Find where the given text appears and provide that cell's center as (x, y) coordinate. 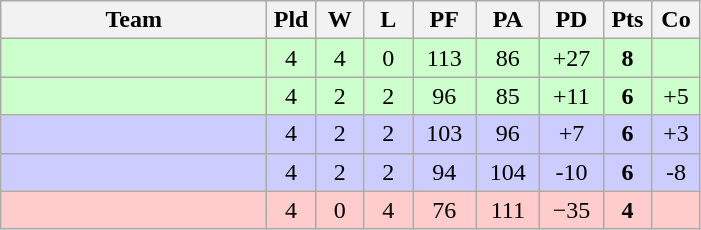
PF (444, 20)
PA (508, 20)
L (388, 20)
−35 (572, 210)
+7 (572, 134)
86 (508, 58)
8 (628, 58)
104 (508, 172)
Team (134, 20)
-10 (572, 172)
103 (444, 134)
Co (676, 20)
+5 (676, 96)
Pts (628, 20)
PD (572, 20)
Pld (292, 20)
113 (444, 58)
85 (508, 96)
+11 (572, 96)
111 (508, 210)
W (340, 20)
+3 (676, 134)
94 (444, 172)
+27 (572, 58)
-8 (676, 172)
76 (444, 210)
